Return the [x, y] coordinate for the center point of the cell that contains the specified text.  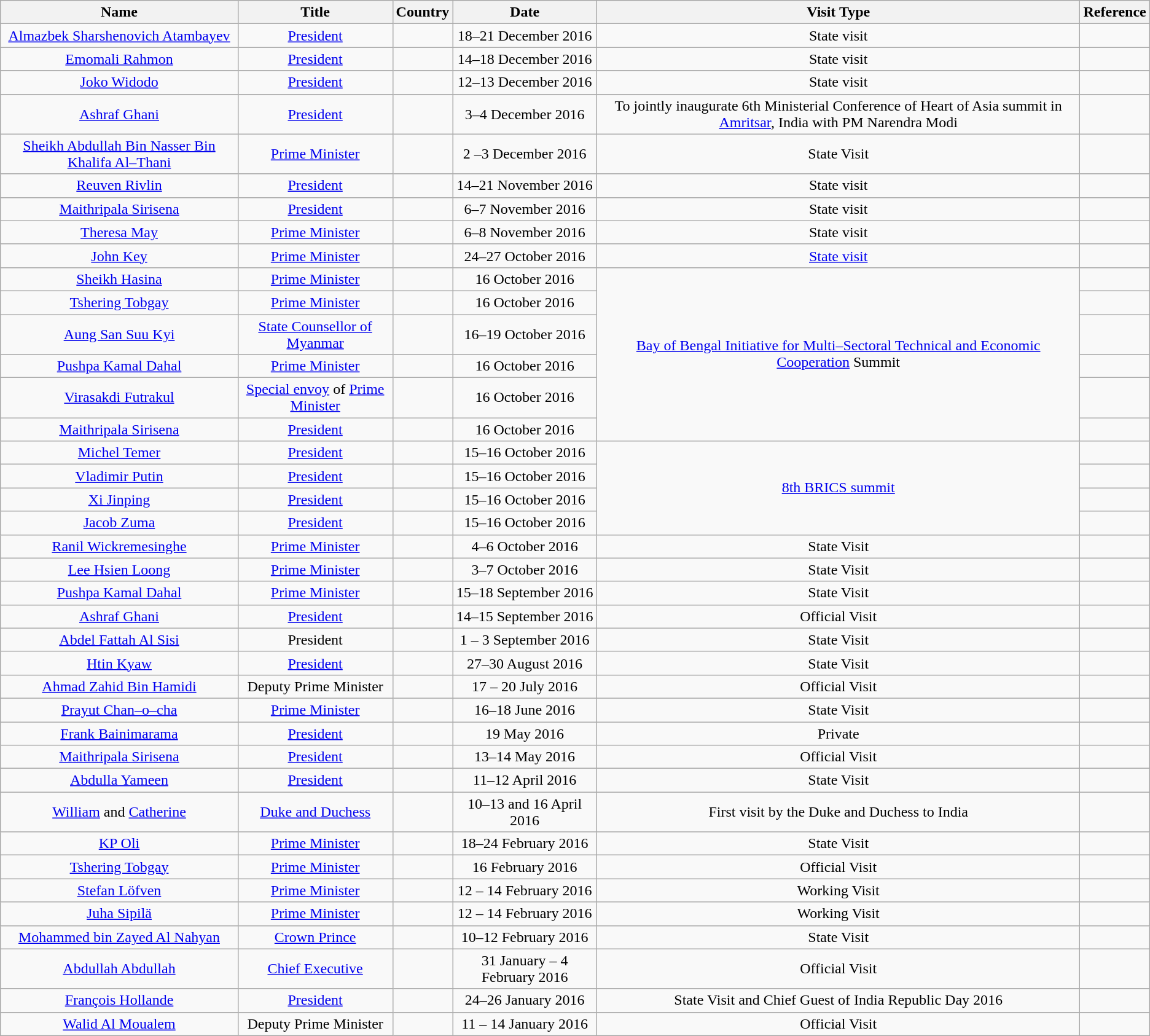
2 –3 December 2016 [525, 154]
16 February 2016 [525, 867]
Country [423, 12]
3–4 December 2016 [525, 114]
18–21 December 2016 [525, 36]
27–30 August 2016 [525, 663]
John Key [119, 256]
Name [119, 12]
Abdullah Abdullah [119, 968]
Frank Bainimarama [119, 733]
Sheikh Hasina [119, 279]
24–27 October 2016 [525, 256]
Reference [1114, 12]
Duke and Duchess [315, 812]
12–13 December 2016 [525, 82]
11 – 14 January 2016 [525, 1024]
15–18 September 2016 [525, 593]
Aung San Suu Kyi [119, 334]
Walid Al Moualem [119, 1024]
14–15 September 2016 [525, 616]
Visit Type [838, 12]
To jointly inaugurate 6th Ministerial Conference of Heart of Asia summit in Amritsar, India with PM Narendra Modi [838, 114]
Prayut Chan–o–cha [119, 710]
Sheikh Abdullah Bin Nasser Bin Khalifa Al–Thani [119, 154]
Abdel Fattah Al Sisi [119, 640]
16–18 June 2016 [525, 710]
Htin Kyaw [119, 663]
14–18 December 2016 [525, 59]
Mohammed bin Zayed Al Nahyan [119, 937]
1 – 3 September 2016 [525, 640]
Stefan Löfven [119, 890]
Vladimir Putin [119, 476]
Special envoy of Prime Minister [315, 398]
3–7 October 2016 [525, 570]
François Hollande [119, 1000]
10–13 and 16 April 2016 [525, 812]
11–12 April 2016 [525, 780]
Xi Jinping [119, 500]
Reuven Rivlin [119, 186]
Bay of Bengal Initiative for Multi–Sectoral Technical and Economic Cooperation Summit [838, 354]
Ahmad Zahid Bin Hamidi [119, 686]
Private [838, 733]
Abdulla Yameen [119, 780]
19 May 2016 [525, 733]
Theresa May [119, 232]
Date [525, 12]
6–8 November 2016 [525, 232]
Jacob Zuma [119, 523]
Emomali Rahmon [119, 59]
KP Oli [119, 844]
Almazbek Sharshenovich Atambayev [119, 36]
6–7 November 2016 [525, 209]
Crown Prince [315, 937]
Title [315, 12]
Joko Widodo [119, 82]
8th BRICS summit [838, 488]
31 January – 4 February 2016 [525, 968]
Ranil Wickremesinghe [119, 546]
Chief Executive [315, 968]
16–19 October 2016 [525, 334]
Michel Temer [119, 453]
17 – 20 July 2016 [525, 686]
Juha Sipilä [119, 914]
10–12 February 2016 [525, 937]
18–24 February 2016 [525, 844]
Lee Hsien Loong [119, 570]
State Visit and Chief Guest of India Republic Day 2016 [838, 1000]
State Counsellor of Myanmar [315, 334]
24–26 January 2016 [525, 1000]
14–21 November 2016 [525, 186]
First visit by the Duke and Duchess to India [838, 812]
Virasakdi Futrakul [119, 398]
4–6 October 2016 [525, 546]
William and Catherine [119, 812]
13–14 May 2016 [525, 757]
